Capture the cell that displays the provided text and extract its (x, y) central coordinate. 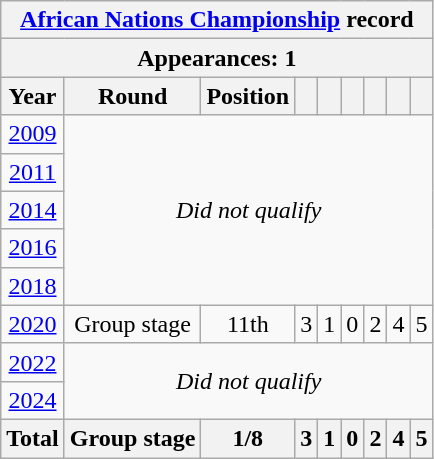
1/8 (248, 438)
2011 (33, 172)
2024 (33, 400)
Year (33, 96)
2014 (33, 210)
2022 (33, 362)
Appearances: 1 (217, 58)
Position (248, 96)
11th (248, 324)
2020 (33, 324)
Round (132, 96)
2016 (33, 248)
Total (33, 438)
African Nations Championship record (217, 20)
2009 (33, 134)
2018 (33, 286)
